Extract the (x, y) coordinate from the center of the cell holding the provided text.  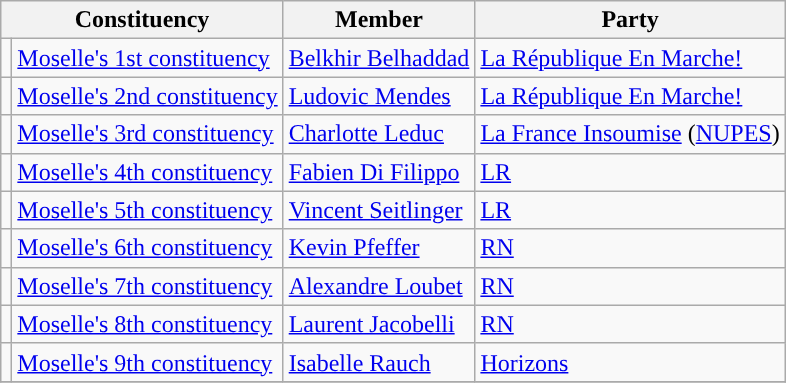
Ludovic Mendes (379, 96)
Moselle's 1st constituency (148, 58)
Alexandre Loubet (379, 286)
Kevin Pfeffer (379, 248)
Constituency (142, 20)
Moselle's 3rd constituency (148, 134)
La France Insoumise (NUPES) (630, 134)
Belkhir Belhaddad (379, 58)
Vincent Seitlinger (379, 210)
Moselle's 2nd constituency (148, 96)
Moselle's 9th constituency (148, 362)
Moselle's 5th constituency (148, 210)
Horizons (630, 362)
Moselle's 7th constituency (148, 286)
Moselle's 6th constituency (148, 248)
Moselle's 8th constituency (148, 324)
Member (379, 20)
Fabien Di Filippo (379, 172)
Moselle's 4th constituency (148, 172)
Party (630, 20)
Charlotte Leduc (379, 134)
Isabelle Rauch (379, 362)
Laurent Jacobelli (379, 324)
